Return the [x, y] coordinate for the center point of the cell that contains the specified text.  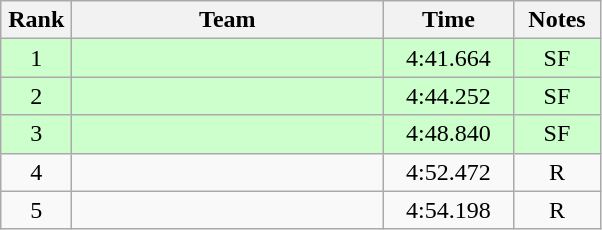
1 [36, 58]
Notes [557, 20]
4:54.198 [448, 210]
5 [36, 210]
Time [448, 20]
2 [36, 96]
4:44.252 [448, 96]
3 [36, 134]
4:41.664 [448, 58]
Team [228, 20]
Rank [36, 20]
4 [36, 172]
4:52.472 [448, 172]
4:48.840 [448, 134]
